Extract the [X, Y] coordinate from the center of the cell holding the provided text.  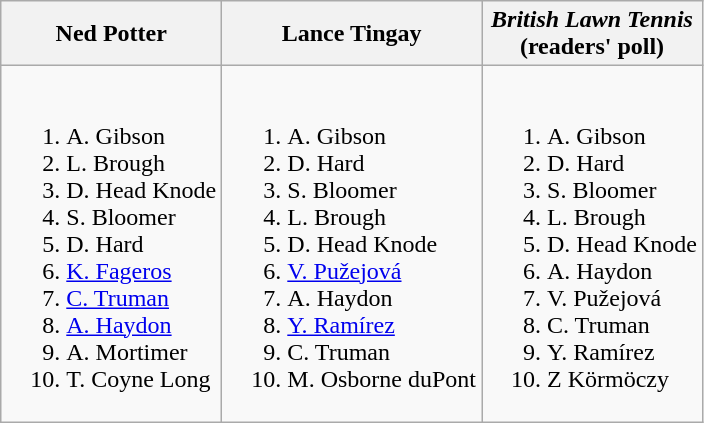
A. Gibson D. Hard S. Bloomer L. Brough D. Head Knode V. Pužejová A. Haydon Y. Ramírez C. Truman M. Osborne duPont [352, 244]
Ned Potter [112, 34]
A. Gibson L. Brough D. Head Knode S. Bloomer D. Hard K. Fageros C. Truman A. Haydon A. Mortimer T. Coyne Long [112, 244]
Lance Tingay [352, 34]
A. Gibson D. Hard S. Bloomer L. Brough D. Head Knode A. Haydon V. Pužejová C. Truman Y. Ramírez Z Körmöczy [592, 244]
British Lawn Tennis(readers' poll) [592, 34]
